From the cell containing the given text, extract its center point as [x, y] coordinate. 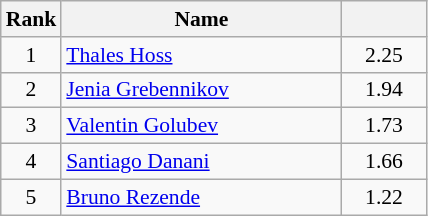
Bruno Rezende [201, 197]
Thales Hoss [201, 55]
3 [32, 126]
Rank [32, 19]
1.66 [384, 162]
1.73 [384, 126]
1.94 [384, 90]
Valentin Golubev [201, 126]
1 [32, 55]
Jenia Grebennikov [201, 90]
Santiago Danani [201, 162]
5 [32, 197]
4 [32, 162]
1.22 [384, 197]
2 [32, 90]
Name [201, 19]
2.25 [384, 55]
